Locate the cell with the specified text and output its [X, Y] center coordinate. 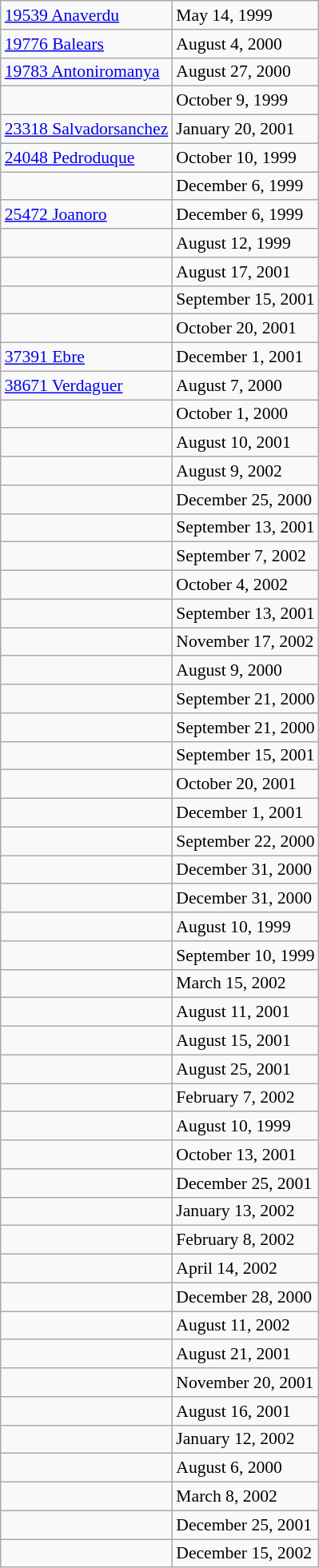
November 20, 2001 [245, 1382]
August 11, 2001 [245, 1012]
August 21, 2001 [245, 1355]
August 25, 2001 [245, 1069]
August 11, 2002 [245, 1326]
February 8, 2002 [245, 1240]
September 7, 2002 [245, 557]
August 9, 2002 [245, 471]
October 1, 2000 [245, 414]
November 17, 2002 [245, 642]
August 12, 1999 [245, 243]
September 10, 1999 [245, 956]
May 14, 1999 [245, 15]
19539 Anaverdu [86, 15]
August 16, 2001 [245, 1411]
December 28, 2000 [245, 1297]
19776 Balears [86, 44]
October 13, 2001 [245, 1155]
April 14, 2002 [245, 1269]
October 10, 1999 [245, 158]
August 4, 2000 [245, 44]
February 7, 2002 [245, 1098]
19783 Antoniromanya [86, 72]
August 9, 2000 [245, 671]
January 12, 2002 [245, 1439]
25472 Joanoro [86, 215]
August 15, 2001 [245, 1041]
December 15, 2002 [245, 1554]
August 6, 2000 [245, 1468]
37391 Ebre [86, 357]
December 25, 2000 [245, 500]
October 9, 1999 [245, 101]
January 13, 2002 [245, 1211]
March 15, 2002 [245, 983]
September 22, 2000 [245, 841]
38671 Verdaguer [86, 385]
August 10, 2001 [245, 443]
August 17, 2001 [245, 272]
August 27, 2000 [245, 72]
January 20, 2001 [245, 130]
23318 Salvadorsanchez [86, 130]
August 7, 2000 [245, 385]
October 4, 2002 [245, 585]
March 8, 2002 [245, 1497]
24048 Pedroduque [86, 158]
